From the cell containing the given text, extract its center point as (x, y) coordinate. 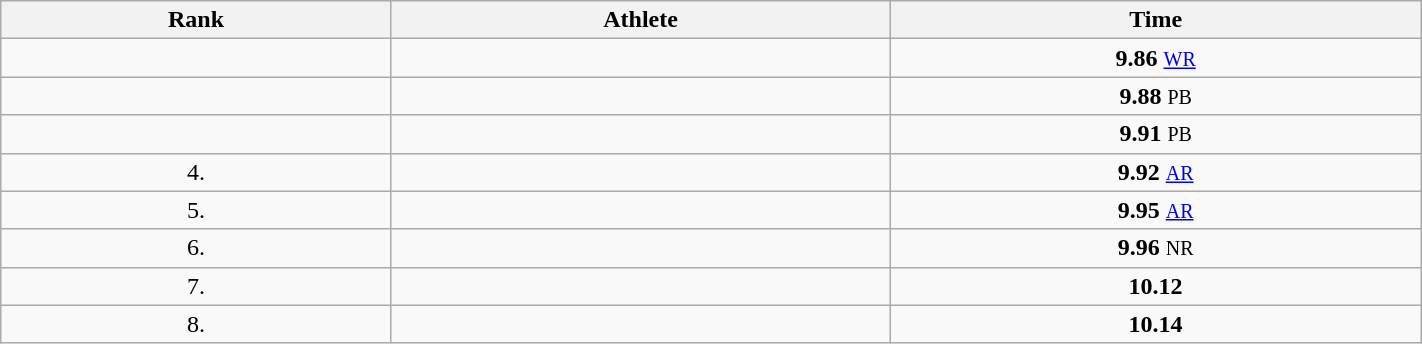
Rank (196, 20)
6. (196, 248)
9.95 AR (1156, 210)
Athlete (640, 20)
4. (196, 172)
10.12 (1156, 286)
9.92 AR (1156, 172)
Time (1156, 20)
9.96 NR (1156, 248)
8. (196, 324)
9.86 WR (1156, 58)
10.14 (1156, 324)
7. (196, 286)
9.91 PB (1156, 134)
9.88 PB (1156, 96)
5. (196, 210)
